Return the [x, y] coordinate for the center point of the cell that contains the specified text.  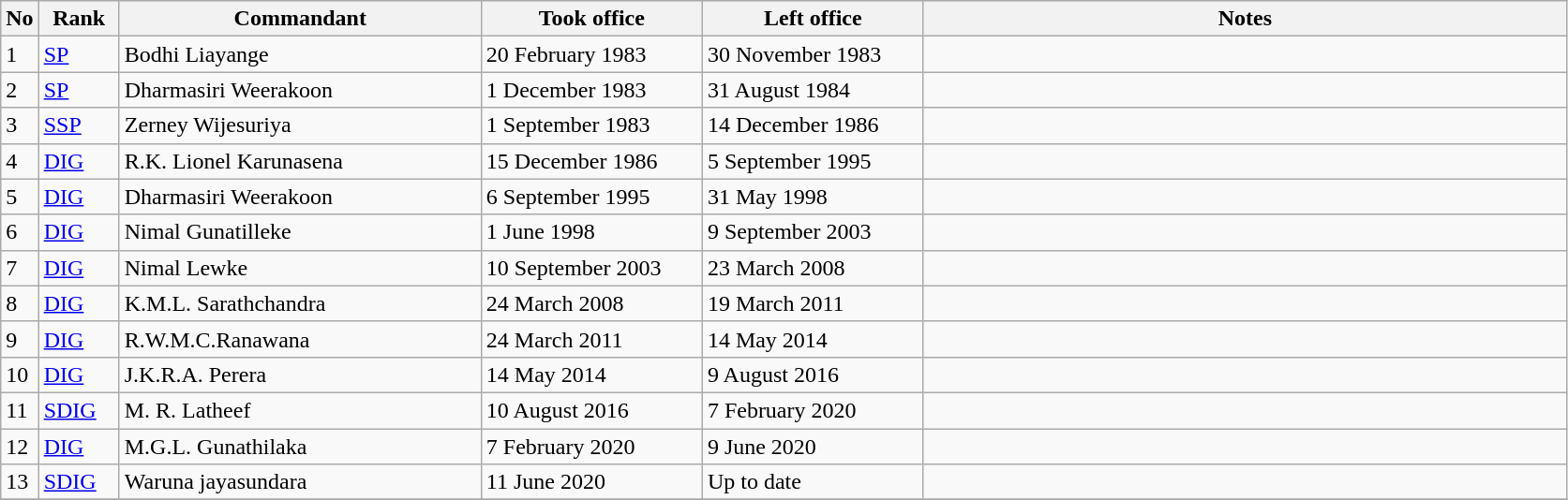
5 September 1995 [813, 161]
SSP [79, 125]
14 December 1986 [813, 125]
9 [20, 339]
13 [20, 482]
24 March 2008 [591, 303]
31 August 1984 [813, 90]
Up to date [813, 482]
1 December 1983 [591, 90]
3 [20, 125]
11 June 2020 [591, 482]
6 September 1995 [591, 197]
5 [20, 197]
Zerney Wijesuriya [300, 125]
Commandant [300, 19]
6 [20, 232]
Nimal Gunatilleke [300, 232]
Left office [813, 19]
9 September 2003 [813, 232]
R.K. Lionel Karunasena [300, 161]
20 February 1983 [591, 54]
7 [20, 268]
J.K.R.A. Perera [300, 375]
31 May 1998 [813, 197]
R.W.M.C.Ranawana [300, 339]
30 November 1983 [813, 54]
Notes [1245, 19]
1 June 1998 [591, 232]
Waruna jayasundara [300, 482]
Nimal Lewke [300, 268]
1 [20, 54]
4 [20, 161]
M.G.L. Gunathilaka [300, 447]
Took office [591, 19]
1 September 1983 [591, 125]
Rank [79, 19]
Bodhi Liayange [300, 54]
9 June 2020 [813, 447]
9 August 2016 [813, 375]
12 [20, 447]
No [20, 19]
2 [20, 90]
10 September 2003 [591, 268]
M. R. Latheef [300, 410]
19 March 2011 [813, 303]
10 August 2016 [591, 410]
K.M.L. Sarathchandra [300, 303]
10 [20, 375]
11 [20, 410]
24 March 2011 [591, 339]
8 [20, 303]
15 December 1986 [591, 161]
23 March 2008 [813, 268]
